For the text-containing cell, return its midpoint in [x, y] coordinate format. 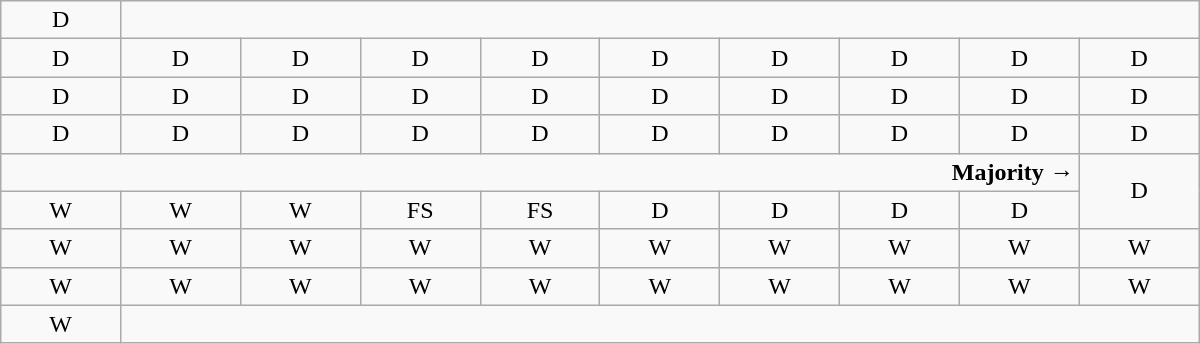
Majority → [540, 172]
